From the cell containing the given text, extract its center point as [x, y] coordinate. 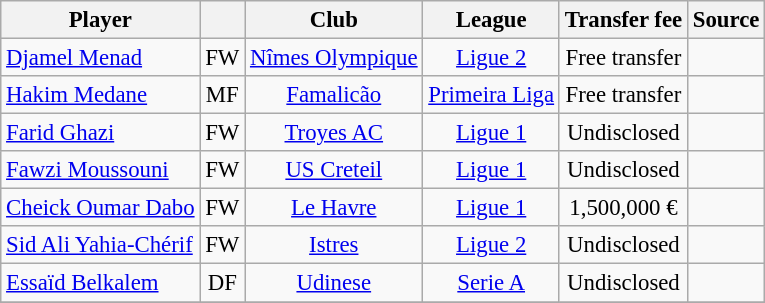
Le Havre [334, 208]
Sid Ali Yahia-Chérif [100, 245]
Cheick Oumar Dabo [100, 208]
Udinese [334, 283]
Hakim Medane [100, 95]
Club [334, 20]
Famalicão [334, 95]
Primeira Liga [491, 95]
Player [100, 20]
League [491, 20]
Fawzi Moussouni [100, 170]
1,500,000 € [623, 208]
Essaïd Belkalem [100, 283]
Djamel Menad [100, 58]
Transfer fee [623, 20]
Nîmes Olympique [334, 58]
MF [222, 95]
Farid Ghazi [100, 133]
Serie A [491, 283]
Istres [334, 245]
Troyes AC [334, 133]
US Creteil [334, 170]
DF [222, 283]
Source [726, 20]
